Locate the cell with the specified text and output its [X, Y] center coordinate. 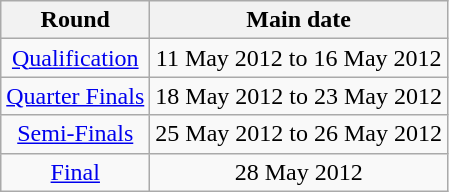
11 May 2012 to 16 May 2012 [299, 58]
25 May 2012 to 26 May 2012 [299, 134]
Round [76, 20]
Qualification [76, 58]
Main date [299, 20]
Quarter Finals [76, 96]
Final [76, 172]
18 May 2012 to 23 May 2012 [299, 96]
28 May 2012 [299, 172]
Semi-Finals [76, 134]
